Search for the cell housing the specified text and yield its (x, y) center coordinate. 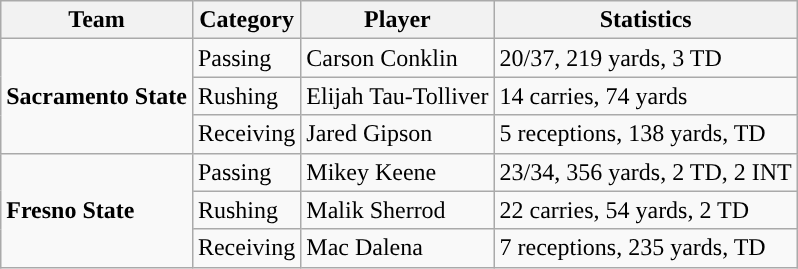
20/37, 219 yards, 3 TD (646, 58)
7 receptions, 235 yards, TD (646, 248)
Sacramento State (97, 96)
Statistics (646, 20)
Team (97, 20)
23/34, 356 yards, 2 TD, 2 INT (646, 172)
Malik Sherrod (398, 210)
Player (398, 20)
Fresno State (97, 210)
Jared Gipson (398, 134)
5 receptions, 138 yards, TD (646, 134)
22 carries, 54 yards, 2 TD (646, 210)
14 carries, 74 yards (646, 96)
Carson Conklin (398, 58)
Mac Dalena (398, 248)
Mikey Keene (398, 172)
Elijah Tau-Tolliver (398, 96)
Category (246, 20)
